Search for the cell housing the specified text and yield its [x, y] center coordinate. 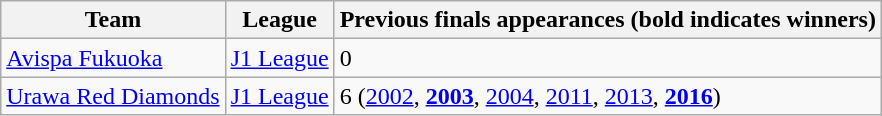
Urawa Red Diamonds [113, 96]
Avispa Fukuoka [113, 58]
Team [113, 20]
6 (2002, 2003, 2004, 2011, 2013, 2016) [608, 96]
Previous finals appearances (bold indicates winners) [608, 20]
0 [608, 58]
League [280, 20]
